Detect which cell encompasses the target text, then output its [x, y] center coordinate. 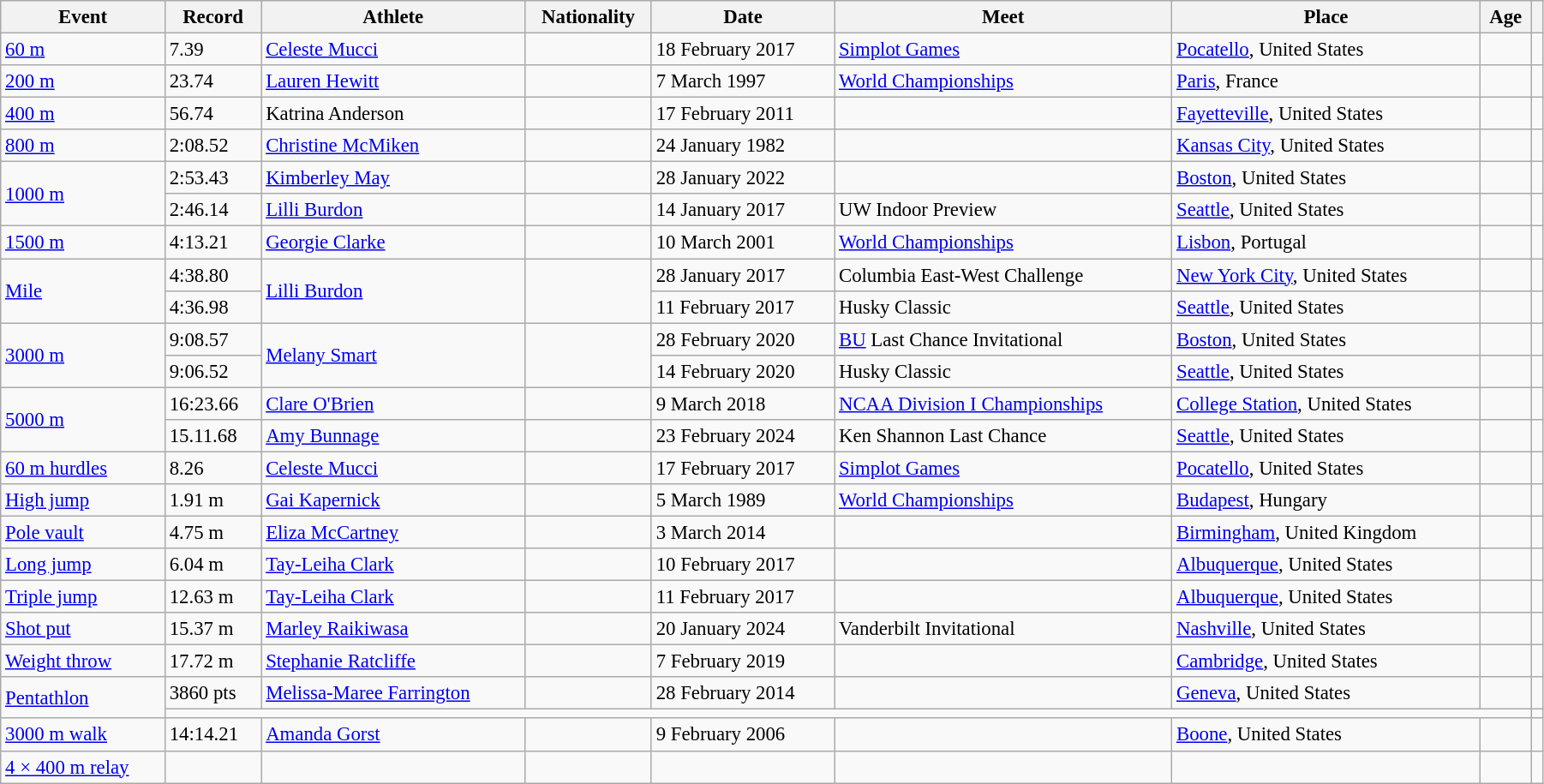
High jump [83, 500]
16:23.66 [212, 404]
Event [83, 17]
17 February 2017 [742, 468]
Cambridge, United States [1326, 661]
Gai Kapernick [393, 500]
3 March 2014 [742, 532]
60 m hurdles [83, 468]
Mile [83, 291]
Pentathlon [83, 697]
Christine McMiken [393, 146]
10 March 2001 [742, 242]
28 January 2017 [742, 275]
60 m [83, 50]
20 January 2024 [742, 629]
23 February 2024 [742, 436]
9 March 2018 [742, 404]
Weight throw [83, 661]
Meet [1003, 17]
8.26 [212, 468]
Melissa-Maree Farrington [393, 693]
Date [742, 17]
4:38.80 [212, 275]
7 March 1997 [742, 81]
Melany Smart [393, 355]
4.75 m [212, 532]
28 February 2014 [742, 693]
Triple jump [83, 597]
UW Indoor Preview [1003, 210]
BU Last Chance Invitational [1003, 339]
Clare O'Brien [393, 404]
14 January 2017 [742, 210]
Geneva, United States [1326, 693]
7 February 2019 [742, 661]
1500 m [83, 242]
3860 pts [212, 693]
1.91 m [212, 500]
Lisbon, Portugal [1326, 242]
24 January 1982 [742, 146]
5 March 1989 [742, 500]
Columbia East-West Challenge [1003, 275]
New York City, United States [1326, 275]
17 February 2011 [742, 114]
4 × 400 m relay [83, 767]
15.11.68 [212, 436]
200 m [83, 81]
23.74 [212, 81]
Kimberley May [393, 178]
Long jump [83, 565]
3000 m walk [83, 735]
4:36.98 [212, 307]
Kansas City, United States [1326, 146]
10 February 2017 [742, 565]
Eliza McCartney [393, 532]
Nashville, United States [1326, 629]
18 February 2017 [742, 50]
14 February 2020 [742, 371]
2:53.43 [212, 178]
4:13.21 [212, 242]
Nationality [589, 17]
3000 m [83, 355]
9:06.52 [212, 371]
Birmingham, United Kingdom [1326, 532]
College Station, United States [1326, 404]
7.39 [212, 50]
Stephanie Ratcliffe [393, 661]
17.72 m [212, 661]
Amanda Gorst [393, 735]
Athlete [393, 17]
9:08.57 [212, 339]
Katrina Anderson [393, 114]
2:46.14 [212, 210]
Paris, France [1326, 81]
Budapest, Hungary [1326, 500]
800 m [83, 146]
12.63 m [212, 597]
28 February 2020 [742, 339]
Marley Raikiwasa [393, 629]
Boone, United States [1326, 735]
6.04 m [212, 565]
Fayetteville, United States [1326, 114]
Place [1326, 17]
1000 m [83, 194]
Georgie Clarke [393, 242]
Record [212, 17]
56.74 [212, 114]
Pole vault [83, 532]
Age [1505, 17]
Shot put [83, 629]
15.37 m [212, 629]
NCAA Division I Championships [1003, 404]
28 January 2022 [742, 178]
Amy Bunnage [393, 436]
14:14.21 [212, 735]
Ken Shannon Last Chance [1003, 436]
2:08.52 [212, 146]
5000 m [83, 420]
400 m [83, 114]
Lauren Hewitt [393, 81]
Vanderbilt Invitational [1003, 629]
9 February 2006 [742, 735]
